Provide the [x, y] coordinate of the cell's center where the given text is located.  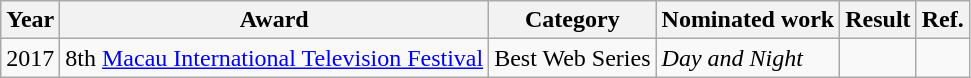
Day and Night [748, 58]
Year [30, 20]
Award [274, 20]
Category [572, 20]
Nominated work [748, 20]
Result [878, 20]
2017 [30, 58]
Best Web Series [572, 58]
Ref. [942, 20]
8th Macau International Television Festival [274, 58]
